Provide the (X, Y) coordinate of the cell's center where the given text is located.  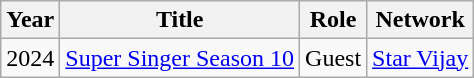
Role (334, 20)
Title (180, 20)
Network (420, 20)
Year (30, 20)
Star Vijay (420, 58)
Super Singer Season 10 (180, 58)
2024 (30, 58)
Guest (334, 58)
